Return (x, y) of the center of cell containing provided text 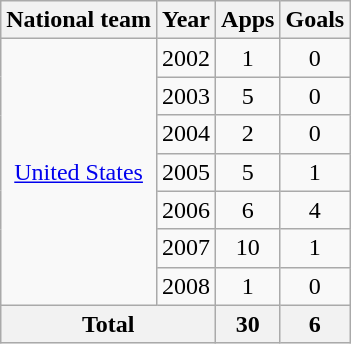
National team (79, 20)
Year (186, 20)
2008 (186, 286)
Goals (315, 20)
2007 (186, 248)
2 (248, 134)
4 (315, 210)
2006 (186, 210)
10 (248, 248)
United States (79, 172)
30 (248, 324)
Apps (248, 20)
2004 (186, 134)
2002 (186, 58)
2003 (186, 96)
2005 (186, 172)
Total (108, 324)
